Capture the cell that displays the provided text and extract its [X, Y] central coordinate. 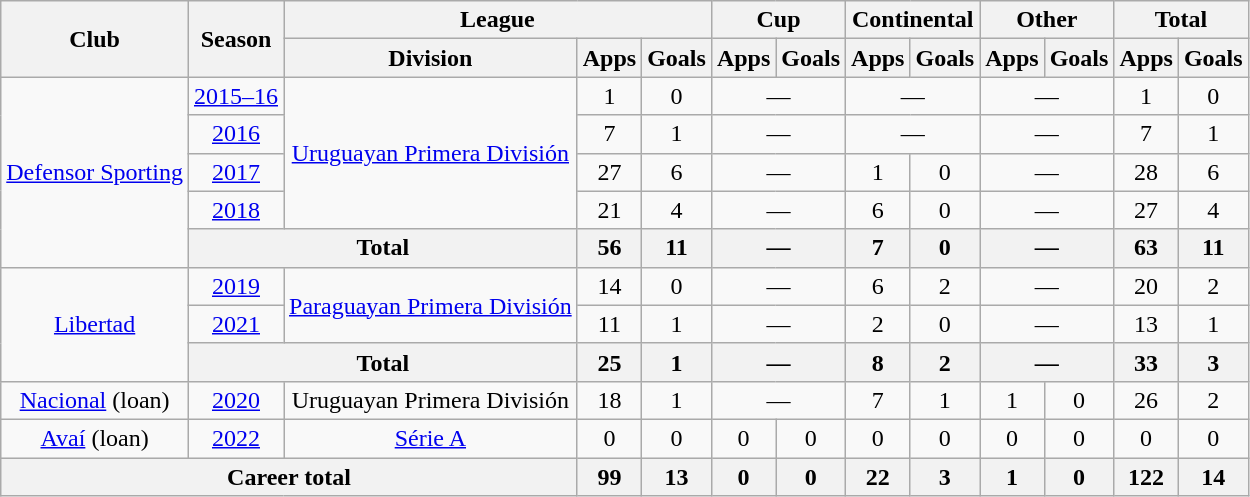
Division [431, 58]
8 [878, 362]
2021 [236, 324]
Cup [778, 20]
63 [1146, 248]
28 [1146, 172]
2022 [236, 438]
26 [1146, 400]
2016 [236, 134]
18 [609, 400]
League [498, 20]
Nacional (loan) [95, 400]
20 [1146, 286]
99 [609, 477]
Season [236, 39]
2017 [236, 172]
Avaí (loan) [95, 438]
2015–16 [236, 96]
Série A [431, 438]
Defensor Sporting [95, 172]
Paraguayan Primera División [431, 305]
2020 [236, 400]
Continental [913, 20]
Other [1047, 20]
56 [609, 248]
22 [878, 477]
33 [1146, 362]
2018 [236, 210]
25 [609, 362]
122 [1146, 477]
Libertad [95, 324]
Club [95, 39]
21 [609, 210]
2019 [236, 286]
Career total [289, 477]
